Detect which cell encompasses the target text, then output its [x, y] center coordinate. 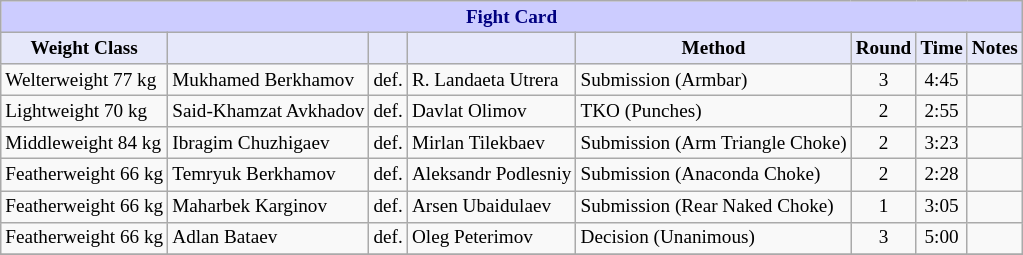
Ibragim Chuzhigaev [268, 143]
Submission (Anaconda Choke) [714, 175]
Maharbek Karginov [268, 206]
Arsen Ubaidulaev [492, 206]
1 [884, 206]
2:55 [942, 111]
Said-Khamzat Avkhadov [268, 111]
Weight Class [84, 48]
Method [714, 48]
Time [942, 48]
Round [884, 48]
Adlan Bataev [268, 238]
Temryuk Berkhamov [268, 175]
Submission (Arm Triangle Choke) [714, 143]
Decision (Unanimous) [714, 238]
Fight Card [512, 17]
Oleg Peterimov [492, 238]
Welterweight 77 kg [84, 80]
TKO (Punches) [714, 111]
Davlat Olimov [492, 111]
Mukhamed Berkhamov [268, 80]
Submission (Armbar) [714, 80]
Aleksandr Podlesniy [492, 175]
Middleweight 84 kg [84, 143]
3:05 [942, 206]
Notes [994, 48]
Submission (Rear Naked Choke) [714, 206]
R. Landaeta Utrera [492, 80]
2:28 [942, 175]
4:45 [942, 80]
Mirlan Tilekbaev [492, 143]
5:00 [942, 238]
3:23 [942, 143]
Lightweight 70 kg [84, 111]
